Find where the given text appears and provide that cell's center as [X, Y] coordinate. 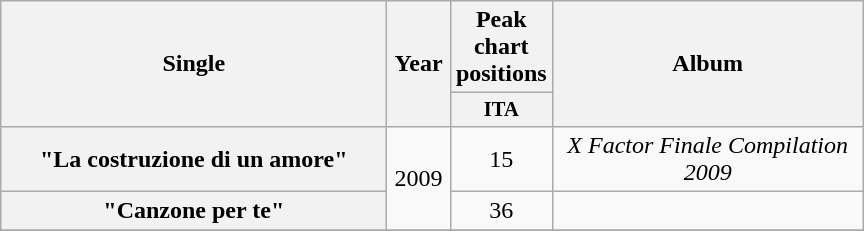
X Factor Finale Compilation 2009 [708, 158]
Single [194, 64]
15 [501, 158]
Peak chart positions [501, 47]
"La costruzione di un amore" [194, 158]
2009 [419, 178]
Album [708, 64]
36 [501, 211]
"Canzone per te" [194, 211]
ITA [501, 110]
Year [419, 64]
